Search for the cell housing the specified text and yield its [X, Y] center coordinate. 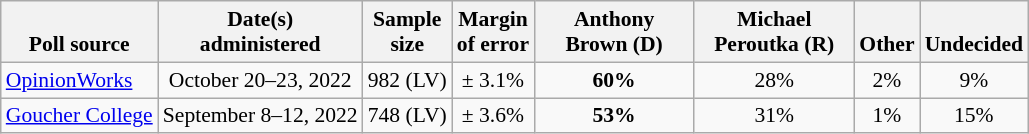
AnthonyBrown (D) [614, 32]
Samplesize [408, 32]
September 8–12, 2022 [260, 116]
31% [774, 116]
Undecided [974, 32]
9% [974, 80]
60% [614, 80]
1% [886, 116]
2% [886, 80]
28% [774, 80]
OpinionWorks [80, 80]
53% [614, 116]
748 (LV) [408, 116]
Other [886, 32]
± 3.6% [493, 116]
Poll source [80, 32]
982 (LV) [408, 80]
Date(s)administered [260, 32]
± 3.1% [493, 80]
Marginof error [493, 32]
15% [974, 116]
October 20–23, 2022 [260, 80]
MichaelPeroutka (R) [774, 32]
Goucher College [80, 116]
